Extract the [X, Y] coordinate from the center of the cell holding the provided text.  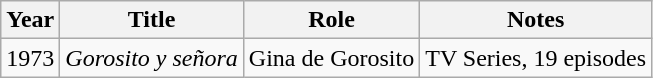
TV Series, 19 episodes [536, 58]
Title [152, 20]
Gina de Gorosito [331, 58]
Year [30, 20]
1973 [30, 58]
Role [331, 20]
Notes [536, 20]
Gorosito y señora [152, 58]
